Locate the cell with the specified text and output its [x, y] center coordinate. 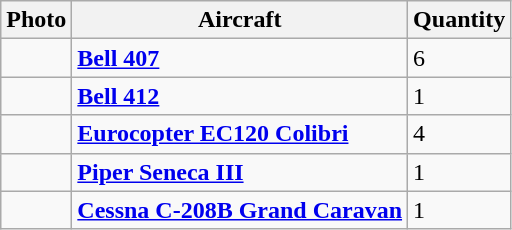
Piper Seneca III [240, 172]
4 [460, 134]
6 [460, 58]
Aircraft [240, 20]
Photo [36, 20]
Bell 412 [240, 96]
Cessna C-208B Grand Caravan [240, 210]
Bell 407 [240, 58]
Eurocopter EC120 Colibri [240, 134]
Quantity [460, 20]
